From the cell containing the given text, extract its center point as [x, y] coordinate. 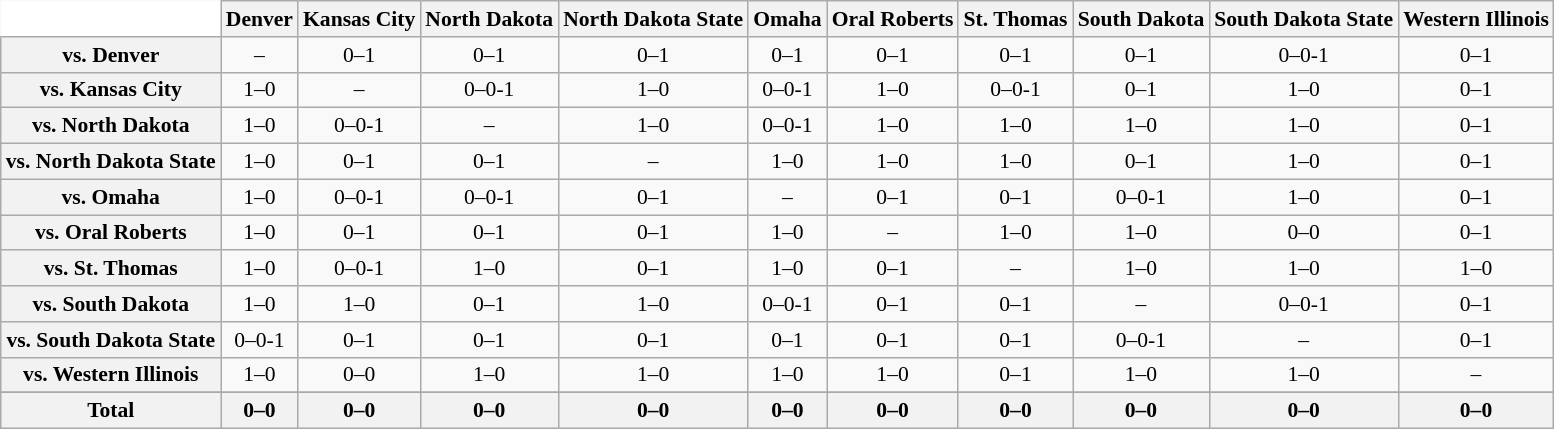
Total [111, 411]
vs. North Dakota [111, 126]
North Dakota [489, 19]
Oral Roberts [893, 19]
South Dakota State [1304, 19]
North Dakota State [653, 19]
vs. South Dakota [111, 304]
St. Thomas [1015, 19]
vs. Oral Roberts [111, 233]
Kansas City [359, 19]
Western Illinois [1476, 19]
vs. Denver [111, 55]
vs. South Dakota State [111, 340]
vs. St. Thomas [111, 269]
vs. Western Illinois [111, 375]
vs. Kansas City [111, 90]
Denver [260, 19]
vs. Omaha [111, 197]
Omaha [787, 19]
South Dakota [1142, 19]
vs. North Dakota State [111, 162]
